Provide the (x, y) coordinate of the cell's center where the given text is located.  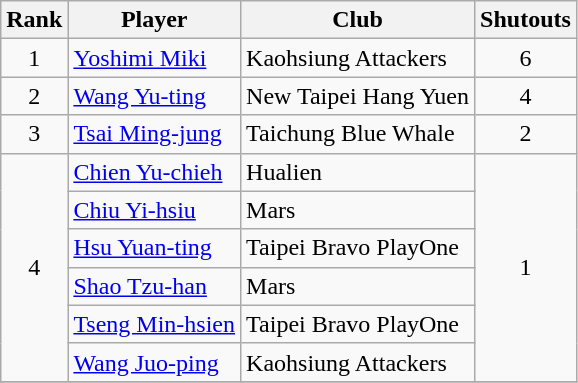
Rank (34, 20)
3 (34, 134)
Wang Yu-ting (154, 96)
Hualien (358, 172)
Player (154, 20)
Shutouts (526, 20)
Shao Tzu-han (154, 286)
Chiu Yi-hsiu (154, 210)
Taichung Blue Whale (358, 134)
Yoshimi Miki (154, 58)
Tseng Min-hsien (154, 324)
Hsu Yuan-ting (154, 248)
Wang Juo-ping (154, 362)
Tsai Ming-jung (154, 134)
Club (358, 20)
Chien Yu-chieh (154, 172)
New Taipei Hang Yuen (358, 96)
6 (526, 58)
